Scan for the cell matching the given text and deliver its (x, y) coordinate at center. 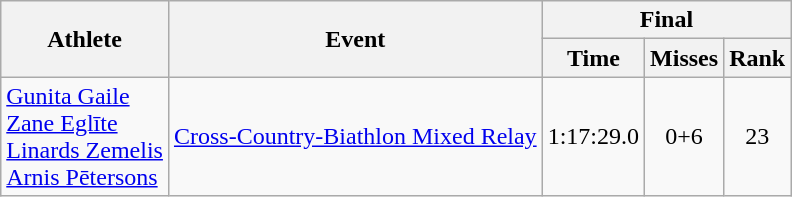
Event (355, 39)
Time (593, 58)
Athlete (85, 39)
1:17:29.0 (593, 136)
0+6 (684, 136)
Gunita GaileZane EglīteLinards ZemelisArnis Pētersons (85, 136)
23 (758, 136)
Misses (684, 58)
Rank (758, 58)
Final (666, 20)
Cross-Country-Biathlon Mixed Relay (355, 136)
